Determine the [X, Y] coordinate at the center of the cell enclosing the given text.  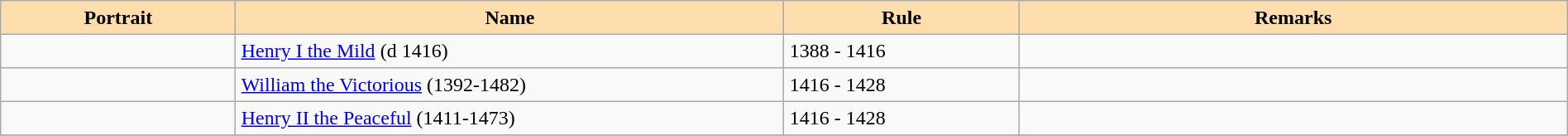
Henry I the Mild (d 1416) [509, 51]
Portrait [118, 17]
Rule [901, 17]
Name [509, 17]
1388 - 1416 [901, 51]
Henry II the Peaceful (1411-1473) [509, 118]
William the Victorious (1392-1482) [509, 85]
Remarks [1293, 17]
